Return [x, y] of the center of cell containing provided text 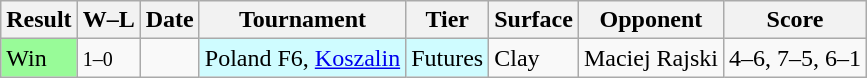
Opponent [650, 20]
Maciej Rajski [650, 58]
Clay [534, 58]
W–L [108, 20]
1–0 [108, 58]
Futures [448, 58]
Win [39, 58]
Score [794, 20]
4–6, 7–5, 6–1 [794, 58]
Result [39, 20]
Tournament [302, 20]
Tier [448, 20]
Poland F6, Koszalin [302, 58]
Surface [534, 20]
Date [170, 20]
